Provide the [x, y] coordinate of the cell's center where the given text is located.  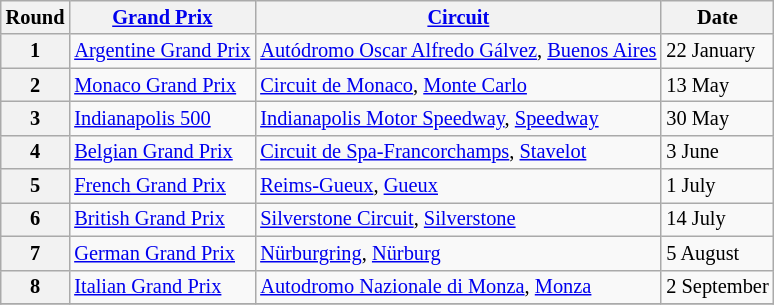
3 June [717, 152]
Belgian Grand Prix [162, 152]
1 [36, 51]
7 [36, 253]
German Grand Prix [162, 253]
Indianapolis Motor Speedway, Speedway [458, 118]
Grand Prix [162, 17]
2 [36, 85]
Circuit de Spa-Francorchamps, Stavelot [458, 152]
Monaco Grand Prix [162, 85]
2 September [717, 287]
3 [36, 118]
13 May [717, 85]
Italian Grand Prix [162, 287]
5 August [717, 253]
30 May [717, 118]
Circuit de Monaco, Monte Carlo [458, 85]
14 July [717, 219]
Nürburgring, Nürburg [458, 253]
6 [36, 219]
22 January [717, 51]
Silverstone Circuit, Silverstone [458, 219]
5 [36, 186]
Circuit [458, 17]
Argentine Grand Prix [162, 51]
4 [36, 152]
Autódromo Oscar Alfredo Gálvez, Buenos Aires [458, 51]
Date [717, 17]
Reims-Gueux, Gueux [458, 186]
8 [36, 287]
Round [36, 17]
1 July [717, 186]
Indianapolis 500 [162, 118]
French Grand Prix [162, 186]
Autodromo Nazionale di Monza, Monza [458, 287]
British Grand Prix [162, 219]
